Scan for the cell matching the given text and deliver its (x, y) coordinate at center. 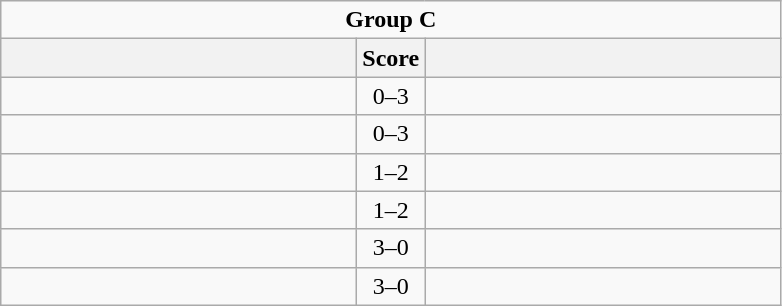
Group C (391, 20)
Score (391, 58)
